Determine the [X, Y] coordinate at the center of the cell enclosing the given text.  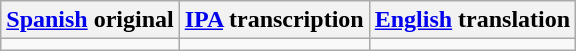
Spanish original [90, 20]
English translation [472, 20]
IPA transcription [274, 20]
